For the text-containing cell, return its midpoint in [X, Y] coordinate format. 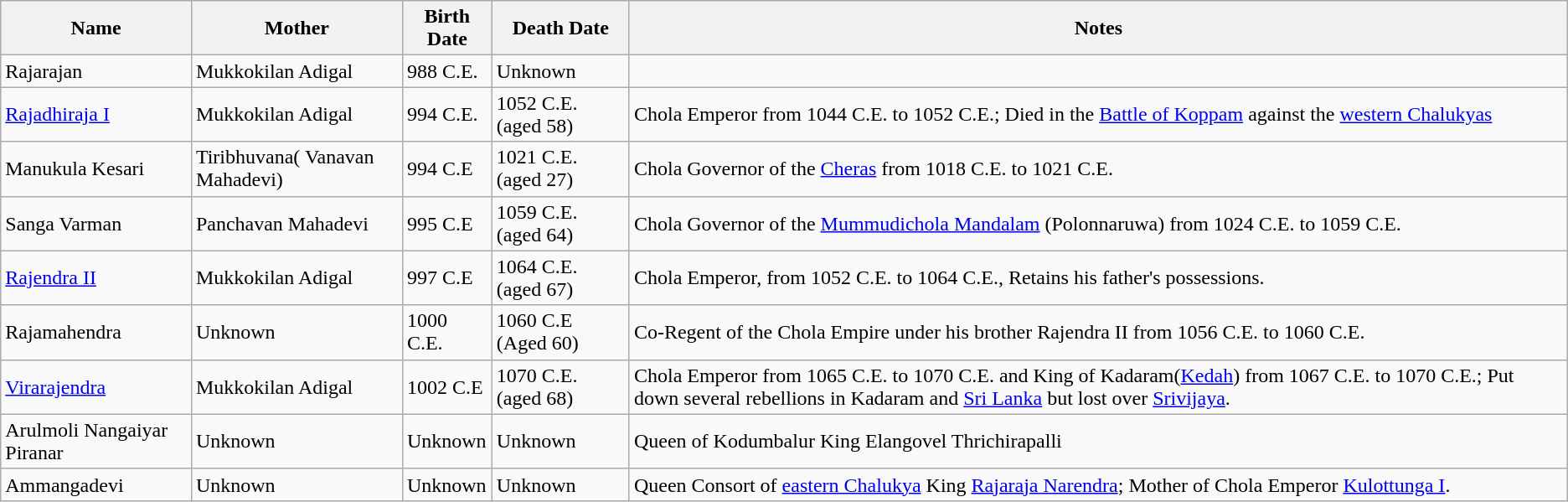
BirthDate [447, 28]
1064 C.E. (aged 67) [560, 278]
Manukula Kesari [96, 169]
Co-Regent of the Chola Empire under his brother Rajendra II from 1056 C.E. to 1060 C.E. [1098, 332]
994 C.E. [447, 114]
Virarajendra [96, 387]
1002 C.E [447, 387]
Arulmoli Nangaiyar Piranar [96, 441]
Tiribhuvana( Vanavan Mahadevi) [297, 169]
Panchavan Mahadevi [297, 223]
Sanga Varman [96, 223]
Rajarajan [96, 71]
Notes [1098, 28]
Chola Governor of the Cheras from 1018 C.E. to 1021 C.E. [1098, 169]
1060 C.E(Aged 60) [560, 332]
997 C.E [447, 278]
995 C.E [447, 223]
1070 C.E. (aged 68) [560, 387]
1000 C.E. [447, 332]
Chola Emperor from 1044 C.E. to 1052 C.E.; Died in the Battle of Koppam against the western Chalukyas [1098, 114]
Rajamahendra [96, 332]
Death Date [560, 28]
Name [96, 28]
Chola Emperor, from 1052 C.E. to 1064 C.E., Retains his father's possessions. [1098, 278]
988 C.E. [447, 71]
Rajadhiraja I [96, 114]
994 C.E [447, 169]
1021 C.E. (aged 27) [560, 169]
Rajendra II [96, 278]
Mother [297, 28]
1052 C.E. (aged 58) [560, 114]
1059 C.E. (aged 64) [560, 223]
Ammangadevi [96, 484]
Queen of Kodumbalur King Elangovel Thrichirapalli [1098, 441]
Queen Consort of eastern Chalukya King Rajaraja Narendra; Mother of Chola Emperor Kulottunga I. [1098, 484]
Chola Governor of the Mummudichola Mandalam (Polonnaruwa) from 1024 C.E. to 1059 C.E. [1098, 223]
